Identify which cell holds the provided text, then report its (X, Y) central coordinate. 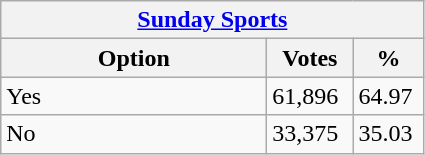
33,375 (310, 134)
Option (134, 58)
61,896 (310, 96)
Votes (310, 58)
Sunday Sports (212, 20)
% (388, 58)
No (134, 134)
Yes (134, 96)
64.97 (388, 96)
35.03 (388, 134)
